Locate the cell with the specified text and output its [x, y] center coordinate. 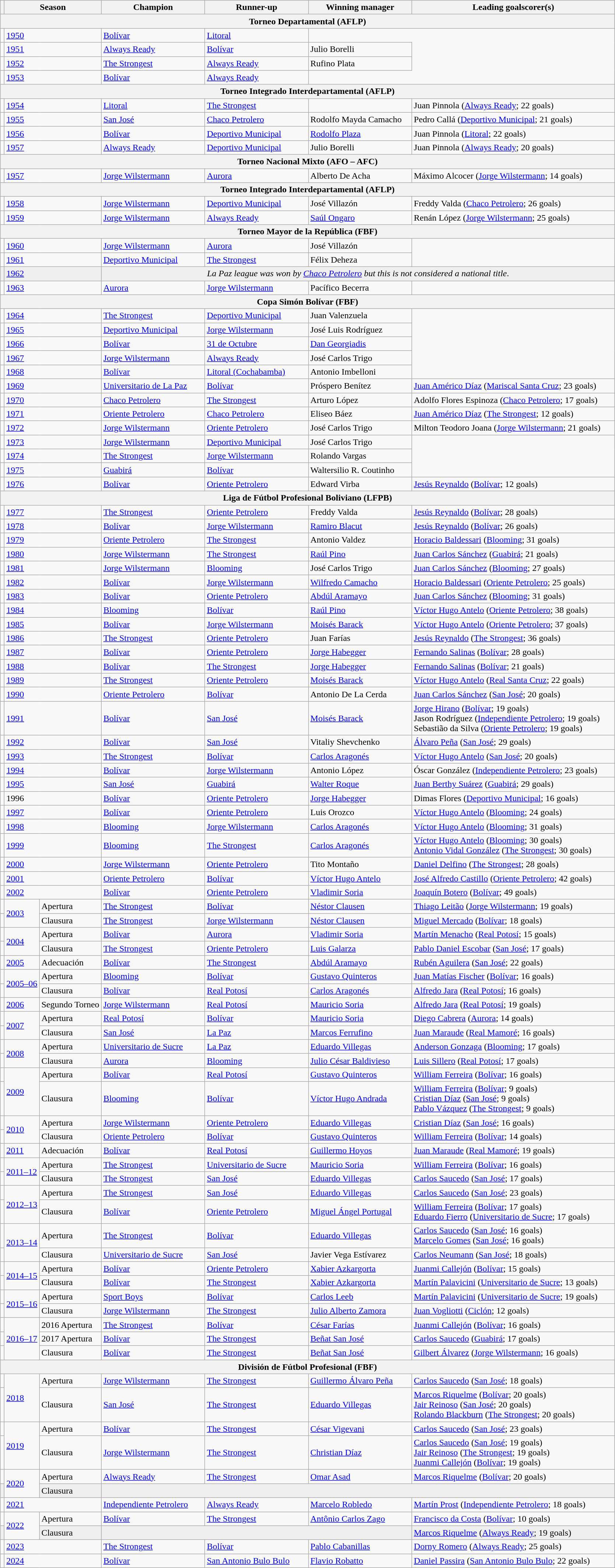
Pablo Daniel Escobar (San José; 17 goals) [513, 948]
1982 [53, 582]
Alberto De Acha [360, 176]
Adolfo Flores Espinoza (Chaco Petrolero; 17 goals) [513, 400]
1979 [53, 540]
2003 [22, 913]
Juan Carlos Sánchez (San José; 20 goals) [513, 694]
2013–14 [22, 1243]
2009 [22, 1091]
2014–15 [22, 1276]
1983 [53, 596]
1985 [53, 624]
1968 [53, 372]
Rodolfo Plaza [360, 133]
Milton Teodoro Joana (Jorge Wilstermann; 21 goals) [513, 428]
Eliseo Báez [360, 414]
Liga de Fútbol Profesional Boliviano (LFPB) [308, 498]
Juan Carlos Sánchez (Guabirá; 21 goals) [513, 554]
1971 [53, 414]
Antonio Imbelloni [360, 372]
Antonio Valdez [360, 540]
1966 [53, 344]
Fernando Salinas (Bolívar; 28 goals) [513, 652]
División de Fútbol Profesional (FBF) [308, 1367]
Luis Sillero (Real Potosí; 17 goals) [513, 1060]
Juan Farías [360, 638]
1969 [53, 386]
2010 [22, 1129]
1975 [53, 470]
Juan Carlos Sánchez (Blooming; 27 goals) [513, 568]
Rolando Vargas [360, 456]
La Paz league was won by Chaco Petrolero but this is not considered a national title. [358, 274]
Thiago Leitão (Jorge Wilstermann; 19 goals) [513, 906]
Juan Maraude (Real Mamoré; 19 goals) [513, 1151]
Juan Américo Díaz (Mariscal Santa Cruz; 23 goals) [513, 386]
1989 [53, 680]
2022 [22, 1526]
Guillermo Hoyos [360, 1151]
Carlos Leeb [360, 1297]
Litoral (Cochabamba) [256, 372]
2007 [22, 1025]
Félix Deheza [360, 260]
1991 [53, 718]
1955 [53, 119]
Rubén Aguilera (San José; 22 goals) [513, 962]
Jesús Reynaldo (Bolívar; 28 goals) [513, 512]
Julio César Baldivieso [360, 1060]
Torneo Nacional Mixto (AFO – AFC) [308, 161]
Próspero Benítez [360, 386]
William Ferreira (Bolívar; 17 goals) Eduardo Fierro (Universitario de Sucre; 17 goals) [513, 1212]
2006 [22, 1004]
1977 [53, 512]
1952 [53, 63]
Freddy Valda [360, 512]
Leading goalscorer(s) [513, 7]
Daniel Delfino (The Strongest; 28 goals) [513, 864]
Antônio Carlos Zago [360, 1519]
1972 [53, 428]
Francisco da Costa (Bolívar; 10 goals) [513, 1519]
Marcos Ferrufino [360, 1032]
2004 [22, 941]
Juan Carlos Sánchez (Blooming; 31 goals) [513, 596]
1970 [53, 400]
Pablo Cabanillas [360, 1547]
Juan Vogliotti (Ciclón; 12 goals) [513, 1311]
Víctor Hugo Antelo (Blooming; 24 goals) [513, 812]
Dimas Flores (Deportivo Municipal; 16 goals) [513, 798]
José Alfredo Castillo (Oriente Petrolero; 42 goals) [513, 878]
Antonio De La Cerda [360, 694]
Marcos Riquelme (Bolívar; 20 goals) Jair Reinoso (San José; 20 goals) Rolando Blackburn (The Strongest; 20 goals) [513, 1405]
Óscar González (Independiente Petrolero; 23 goals) [513, 770]
1994 [53, 770]
Juan Valenzuela [360, 316]
Daniel Passira (San Antonio Bulo Bulo; 22 goals) [513, 1561]
Winning manager [360, 7]
Omar Asad [360, 1477]
1963 [53, 288]
Álvaro Peña (San José; 29 goals) [513, 742]
2019 [22, 1446]
Víctor Hugo Antelo (Blooming; 31 goals) [513, 826]
1951 [53, 49]
Carlos Saucedo (San José; 17 goals) [513, 1179]
1973 [53, 442]
1964 [53, 316]
2005 [22, 962]
1956 [53, 133]
1997 [53, 812]
Jorge Hirano (Bolívar; 19 goals) Jason Rodríguez (Independiente Petrolero; 19 goals) Sebastião da Silva (Oriente Petrolero; 19 goals) [513, 718]
Carlos Neumann (San José; 18 goals) [513, 1255]
Pacífico Becerra [360, 288]
Sport Boys [153, 1297]
Renán López (Jorge Wilstermann; 25 goals) [513, 218]
31 de Octubre [256, 344]
Jesús Reynaldo (Bolívar; 12 goals) [513, 484]
Marcos Riquelme (Bolívar; 20 goals) [513, 1477]
Carlos Saucedo (Guabirá; 17 goals) [513, 1339]
Víctor Hugo Antelo (Real Santa Cruz; 22 goals) [513, 680]
2016–17 [22, 1339]
Carlos Saucedo (San José; 19 goals) Jair Reinoso (The Strongest; 19 goals) Juanmi Callejón (Bolívar; 19 goals) [513, 1453]
Champion [153, 7]
Joaquín Botero (Bolívar; 49 goals) [513, 892]
San Antonio Bulo Bulo [256, 1561]
Horacio Baldessari (Oriente Petrolero; 25 goals) [513, 582]
Independiente Petrolero [153, 1505]
Juan Pinnola (Litoral; 22 goals) [513, 133]
Universitario de La Paz [153, 386]
1987 [53, 652]
Juan Pinnola (Always Ready; 20 goals) [513, 147]
Julio Alberto Zamora [360, 1311]
1990 [53, 694]
César Farías [360, 1325]
Edward Virba [360, 484]
2016 Apertura [70, 1325]
1961 [53, 260]
Juan Maraude (Real Mamoré; 16 goals) [513, 1032]
Segundo Torneo [70, 1004]
2015–16 [22, 1304]
1959 [53, 218]
1996 [53, 798]
2024 [53, 1561]
1984 [53, 610]
Gilbert Álvarez (Jorge Wilstermann; 16 goals) [513, 1353]
2018 [22, 1398]
Ramiro Blacut [360, 526]
1976 [53, 484]
Alfredo Jara (Real Potosí; 16 goals) [513, 990]
Vitaliy Shevchenko [360, 742]
1999 [53, 845]
2002 [53, 892]
2005–06 [22, 983]
1954 [53, 105]
Torneo Departamental (AFLP) [308, 21]
Freddy Valda (Chaco Petrolero; 26 goals) [513, 204]
1958 [53, 204]
Máximo Alcocer (Jorge Wilstermann; 14 goals) [513, 176]
Rodolfo Mayda Camacho [360, 119]
2008 [22, 1053]
Horacio Baldessari (Blooming; 31 goals) [513, 540]
Carlos Saucedo (San José; 18 goals) [513, 1381]
Copa Simón Bolívar (FBF) [308, 302]
Jesús Reynaldo (The Strongest; 36 goals) [513, 638]
Víctor Hugo Antelo (Oriente Petrolero; 38 goals) [513, 610]
Wilfredo Camacho [360, 582]
1992 [53, 742]
Season [53, 7]
1950 [53, 35]
Carlos Saucedo (San José; 16 goals) Marcelo Gomes (San José; 16 goals) [513, 1235]
Javier Vega Estívarez [360, 1255]
1978 [53, 526]
1980 [53, 554]
Juanmi Callejón (Bolívar; 15 goals) [513, 1269]
Waltersilio R. Coutinho [360, 470]
Walter Roque [360, 784]
Luis Orozco [360, 812]
1974 [53, 456]
1988 [53, 666]
2012–13 [22, 1204]
Víctor Hugo Antelo (Blooming; 30 goals) Antonio Vidal González (The Strongest; 30 goals) [513, 845]
1965 [53, 330]
1962 [53, 274]
Tito Montaño [360, 864]
Martín Palavicini (Universitario de Sucre; 13 goals) [513, 1283]
Martín Palavicini (Universitario de Sucre; 19 goals) [513, 1297]
Miguel Mercado (Bolívar; 18 goals) [513, 920]
Diego Cabrera (Aurora; 14 goals) [513, 1018]
Martín Prost (Independiente Petrolero; 18 goals) [513, 1505]
Guillermo Álvaro Peña [360, 1381]
1967 [53, 358]
Juan Pinnola (Always Ready; 22 goals) [513, 105]
Saúl Ongaro [360, 218]
1986 [53, 638]
Víctor Hugo Antelo [360, 878]
Flavio Robatto [360, 1561]
Jesús Reynaldo (Bolívar; 26 goals) [513, 526]
Dorny Romero (Always Ready; 25 goals) [513, 1547]
Víctor Hugo Antelo (Oriente Petrolero; 37 goals) [513, 624]
Rufino Plata [360, 63]
Juan Berthy Suárez (Guabirá; 29 goals) [513, 784]
José Luis Rodríguez [360, 330]
Christian Díaz [360, 1453]
Cristian Díaz (San José; 16 goals) [513, 1122]
1981 [53, 568]
2021 [53, 1505]
Víctor Hugo Antelo (San José; 20 goals) [513, 756]
Martín Menacho (Real Potosí; 15 goals) [513, 934]
William Ferreira (Bolívar; 9 goals) Cristian Díaz (San José; 9 goals) Pablo Vázquez (The Strongest; 9 goals) [513, 1098]
Runner-up [256, 7]
William Ferreira (Bolívar; 14 goals) [513, 1137]
2017 Apertura [70, 1339]
Antonio López [360, 770]
Luis Galarza [360, 948]
Miguel Ángel Portugal [360, 1212]
Fernando Salinas (Bolívar; 21 goals) [513, 666]
Pedro Callá (Deportivo Municipal; 21 goals) [513, 119]
2020 [22, 1484]
1993 [53, 756]
2023 [53, 1547]
Alfredo Jara (Real Potosí; 19 goals) [513, 1004]
1995 [53, 784]
2011 [22, 1151]
Juan Américo Díaz (The Strongest; 12 goals) [513, 414]
César Vigevani [360, 1429]
Marcelo Robledo [360, 1505]
Arturo López [360, 400]
Juanmi Callejón (Bolívar; 16 goals) [513, 1325]
Juan Matías Fischer (Bolívar; 16 goals) [513, 976]
Marcos Riquelme (Always Ready; 19 goals) [513, 1533]
Víctor Hugo Andrada [360, 1098]
1960 [53, 246]
Dan Georgiadis [360, 344]
1998 [53, 826]
2011–12 [22, 1172]
2001 [53, 878]
1953 [53, 77]
Torneo Mayor de la República (FBF) [308, 232]
Anderson Gonzaga (Blooming; 17 goals) [513, 1046]
2000 [53, 864]
